Return the (x, y) coordinate for the center point of the cell that contains the specified text.  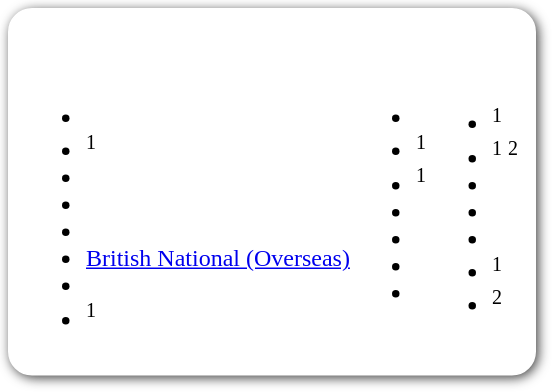
11 (390, 206)
1 British National (Overseas)1 11 11 212 (272, 192)
11 212 (474, 206)
1 British National (Overseas)1 (188, 206)
